For the text-containing cell, return its midpoint in [x, y] coordinate format. 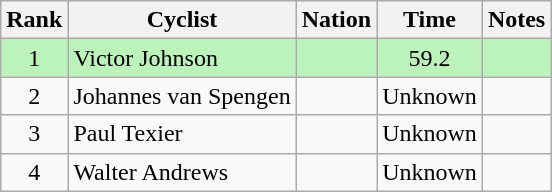
Paul Texier [182, 134]
1 [34, 58]
4 [34, 172]
Walter Andrews [182, 172]
Nation [336, 20]
Cyclist [182, 20]
2 [34, 96]
Johannes van Spengen [182, 96]
Rank [34, 20]
Victor Johnson [182, 58]
Time [430, 20]
3 [34, 134]
59.2 [430, 58]
Notes [516, 20]
